Return (x, y) of the center of cell containing provided text 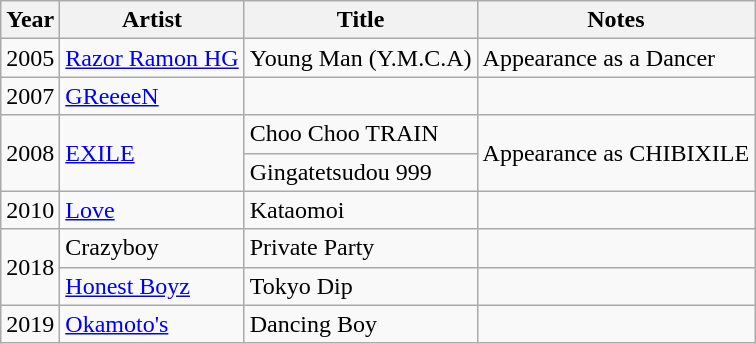
Notes (616, 20)
Tokyo Dip (360, 286)
2018 (30, 267)
2010 (30, 210)
Razor Ramon HG (152, 58)
Gingatetsudou 999 (360, 172)
Young Man (Y.M.C.A) (360, 58)
EXILE (152, 153)
2005 (30, 58)
Crazyboy (152, 248)
Honest Boyz (152, 286)
Appearance as CHIBIXILE (616, 153)
2007 (30, 96)
Love (152, 210)
Year (30, 20)
Okamoto's (152, 324)
Appearance as a Dancer (616, 58)
Dancing Boy (360, 324)
2019 (30, 324)
GReeeeN (152, 96)
Private Party (360, 248)
Kataomoi (360, 210)
2008 (30, 153)
Title (360, 20)
Choo Choo TRAIN (360, 134)
Artist (152, 20)
